Locate the cell with the specified text and output its (x, y) center coordinate. 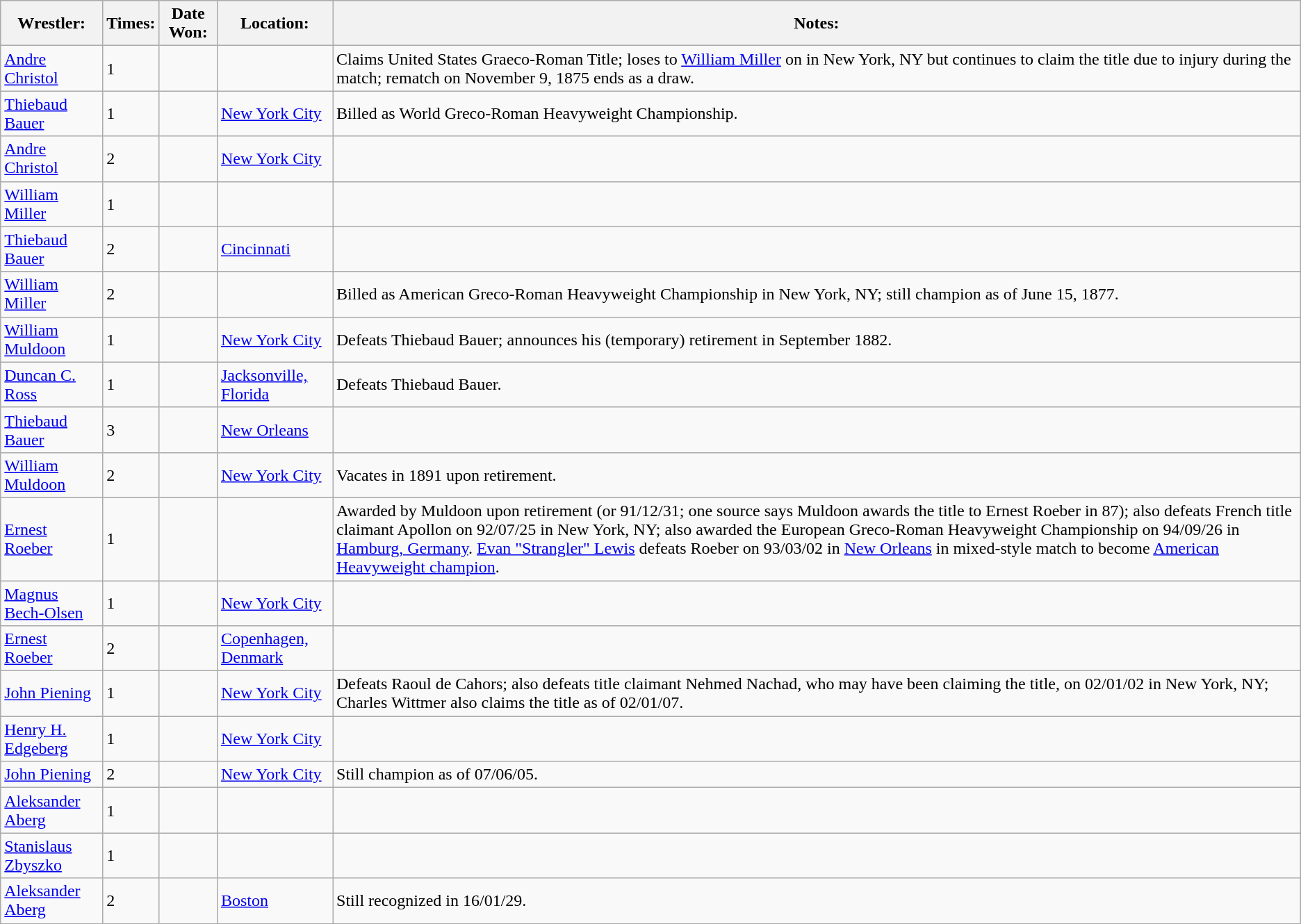
Times: (131, 24)
Duncan C. Ross (51, 385)
Magnus Bech-Olsen (51, 603)
Date Won: (188, 24)
Defeats Thiebaud Bauer. (816, 385)
Billed as American Greco-Roman Heavyweight Championship in New York, NY; still champion as of June 15, 1877. (816, 295)
Cincinnati (275, 249)
Vacates in 1891 upon retirement. (816, 475)
Still recognized in 16/01/29. (816, 900)
New Orleans (275, 429)
Wrestler: (51, 24)
Billed as World Greco-Roman Heavyweight Championship. (816, 114)
Copenhagen, Denmark (275, 649)
Still champion as of 07/06/05. (816, 775)
Boston (275, 900)
Henry H. Edgeberg (51, 739)
3 (131, 429)
Defeats Thiebaud Bauer; announces his (temporary) retirement in September 1882. (816, 339)
Location: (275, 24)
Jacksonville, Florida (275, 385)
Notes: (816, 24)
Stanislaus Zbyszko (51, 856)
